From the cell containing the given text, extract its center point as [x, y] coordinate. 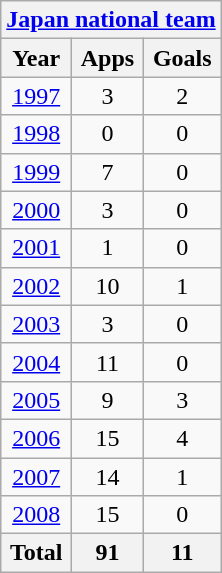
1999 [36, 172]
2 [182, 96]
2007 [36, 477]
10 [108, 286]
Apps [108, 58]
2000 [36, 210]
Total [36, 553]
1998 [36, 134]
14 [108, 477]
2005 [36, 400]
7 [108, 172]
91 [108, 553]
2004 [36, 362]
2008 [36, 515]
2003 [36, 324]
4 [182, 438]
2001 [36, 248]
Goals [182, 58]
2002 [36, 286]
2006 [36, 438]
Year [36, 58]
Japan national team [111, 20]
9 [108, 400]
1997 [36, 96]
